Return the (x, y) coordinate for the center point of the cell that contains the specified text.  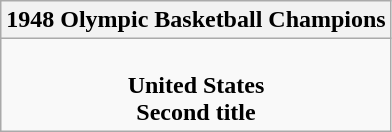
United States Second title (196, 85)
1948 Olympic Basketball Champions (196, 20)
